From the cell containing the given text, extract its center point as (x, y) coordinate. 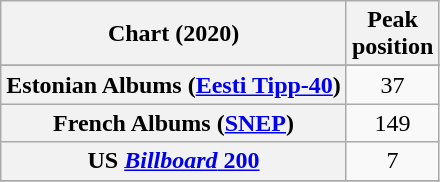
7 (392, 161)
Peakposition (392, 34)
149 (392, 123)
37 (392, 85)
Chart (2020) (174, 34)
US Billboard 200 (174, 161)
Estonian Albums (Eesti Tipp-40) (174, 85)
French Albums (SNEP) (174, 123)
